Provide the [X, Y] coordinate of the cell's center where the given text is located.  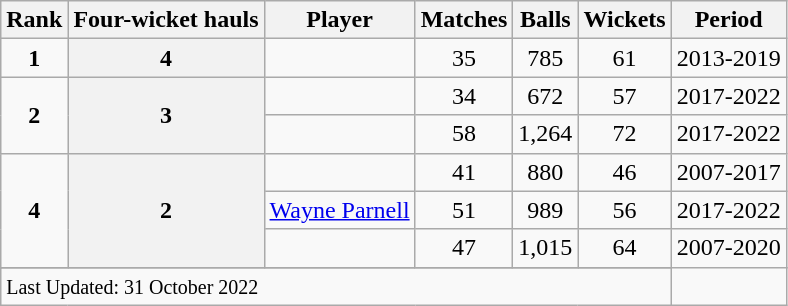
2007-2017 [728, 172]
Four-wicket hauls [166, 20]
Balls [546, 20]
Last Updated: 31 October 2022 [336, 286]
72 [624, 134]
Wayne Parnell [340, 210]
46 [624, 172]
Wickets [624, 20]
57 [624, 96]
Period [728, 20]
2007-2020 [728, 248]
Rank [34, 20]
785 [546, 58]
2013-2019 [728, 58]
Matches [464, 20]
880 [546, 172]
41 [464, 172]
61 [624, 58]
64 [624, 248]
56 [624, 210]
3 [166, 115]
51 [464, 210]
58 [464, 134]
Player [340, 20]
1,015 [546, 248]
47 [464, 248]
1,264 [546, 134]
35 [464, 58]
672 [546, 96]
989 [546, 210]
34 [464, 96]
1 [34, 58]
